Search for the cell housing the specified text and yield its [X, Y] center coordinate. 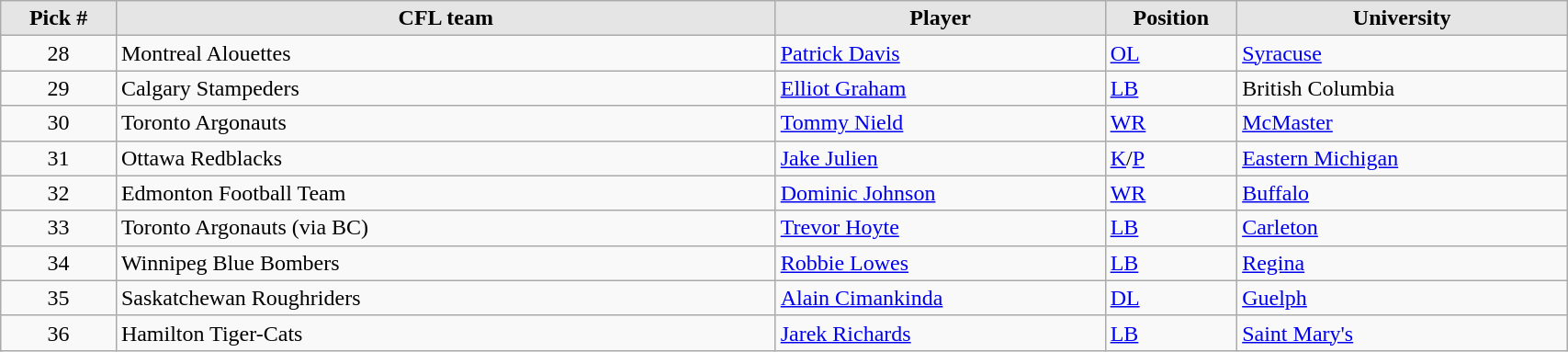
Edmonton Football Team [446, 193]
Eastern Michigan [1402, 158]
British Columbia [1402, 88]
35 [59, 298]
Dominic Johnson [941, 193]
Carleton [1402, 228]
Tommy Nield [941, 123]
Montreal Alouettes [446, 53]
Position [1171, 18]
Winnipeg Blue Bombers [446, 263]
Alain Cimankinda [941, 298]
Guelph [1402, 298]
Regina [1402, 263]
Ottawa Redblacks [446, 158]
34 [59, 263]
Jake Julien [941, 158]
Elliot Graham [941, 88]
36 [59, 333]
OL [1171, 53]
Hamilton Tiger-Cats [446, 333]
K/P [1171, 158]
33 [59, 228]
29 [59, 88]
28 [59, 53]
McMaster [1402, 123]
Syracuse [1402, 53]
Trevor Hoyte [941, 228]
Saint Mary's [1402, 333]
32 [59, 193]
Toronto Argonauts (via BC) [446, 228]
Buffalo [1402, 193]
30 [59, 123]
DL [1171, 298]
University [1402, 18]
31 [59, 158]
Patrick Davis [941, 53]
Jarek Richards [941, 333]
Calgary Stampeders [446, 88]
Robbie Lowes [941, 263]
Pick # [59, 18]
CFL team [446, 18]
Toronto Argonauts [446, 123]
Player [941, 18]
Saskatchewan Roughriders [446, 298]
